Extract the (X, Y) coordinate from the center of the cell holding the provided text.  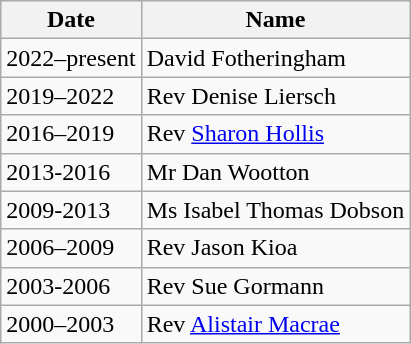
Rev Jason Kioa (276, 248)
2000–2003 (71, 324)
Rev Alistair Macrae (276, 324)
2022–present (71, 58)
David Fotheringham (276, 58)
2003-2006 (71, 286)
Mr Dan Wootton (276, 172)
Rev Sue Gormann (276, 286)
2019–2022 (71, 96)
2016–2019 (71, 134)
Name (276, 20)
Rev Sharon Hollis (276, 134)
2006–2009 (71, 248)
Date (71, 20)
Ms Isabel Thomas Dobson (276, 210)
2013-2016 (71, 172)
Rev Denise Liersch (276, 96)
2009-2013 (71, 210)
